Output the (x, y) coordinate of the center of the cell containing the given text.  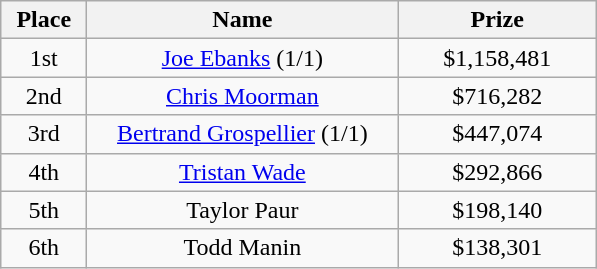
$138,301 (498, 248)
Tristan Wade (242, 172)
$447,074 (498, 134)
4th (44, 172)
Bertrand Grospellier (1/1) (242, 134)
$198,140 (498, 210)
Joe Ebanks (1/1) (242, 58)
Prize (498, 20)
Name (242, 20)
1st (44, 58)
Place (44, 20)
5th (44, 210)
Chris Moorman (242, 96)
$292,866 (498, 172)
3rd (44, 134)
Taylor Paur (242, 210)
$716,282 (498, 96)
Todd Manin (242, 248)
2nd (44, 96)
$1,158,481 (498, 58)
6th (44, 248)
